Scan for the cell matching the given text and deliver its (X, Y) coordinate at center. 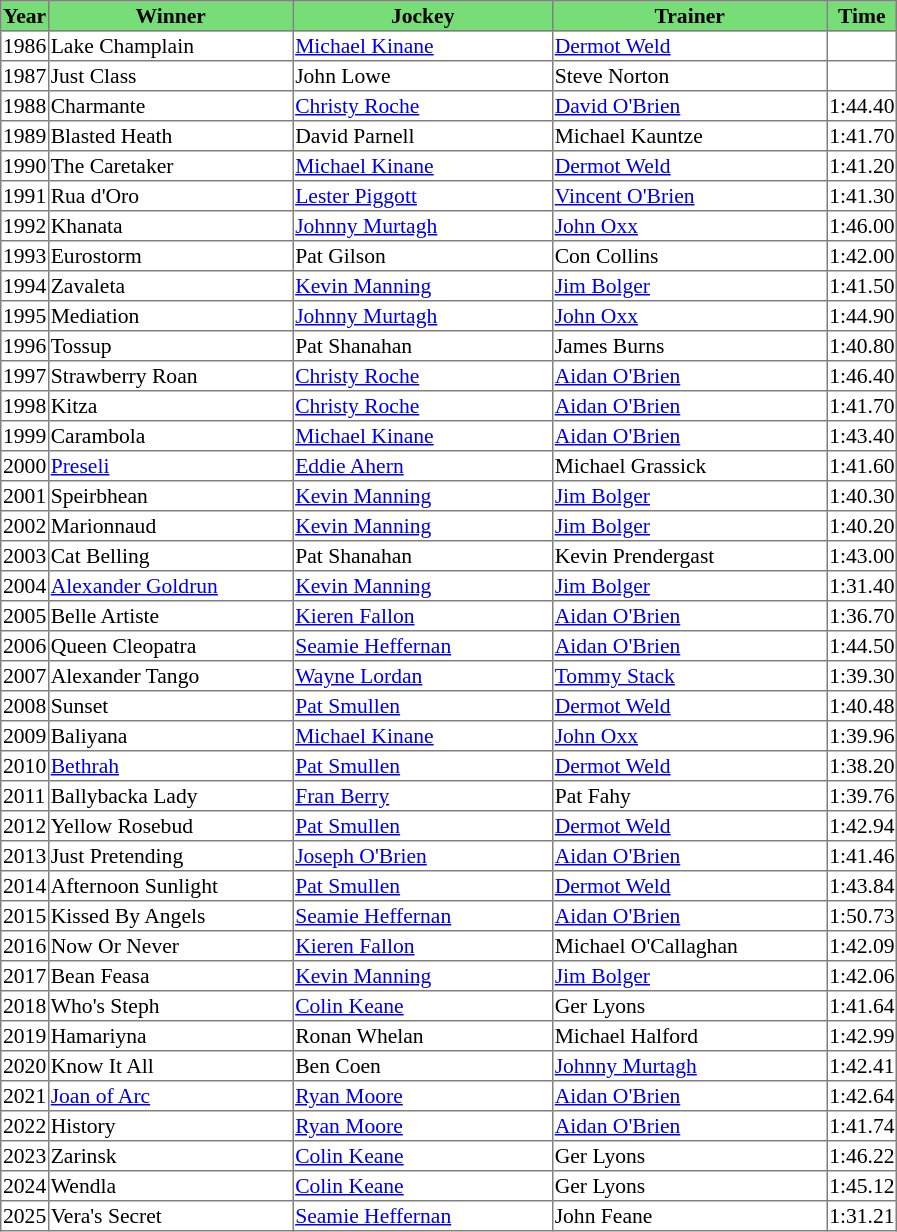
1:41.30 (862, 196)
1988 (25, 106)
1:39.96 (862, 736)
Vera's Secret (170, 1216)
2013 (25, 856)
Joan of Arc (170, 1096)
Con Collins (689, 256)
Hamariyna (170, 1036)
1999 (25, 436)
Kissed By Angels (170, 916)
1997 (25, 376)
1:46.22 (862, 1156)
1:46.00 (862, 226)
Winner (170, 16)
2010 (25, 766)
1990 (25, 166)
1:43.40 (862, 436)
Fran Berry (423, 796)
Eddie Ahern (423, 466)
2023 (25, 1156)
2007 (25, 676)
2004 (25, 586)
Mediation (170, 316)
Michael Kauntze (689, 136)
1:42.94 (862, 826)
Belle Artiste (170, 616)
James Burns (689, 346)
2017 (25, 976)
Afternoon Sunlight (170, 886)
Alexander Tango (170, 676)
Blasted Heath (170, 136)
David O'Brien (689, 106)
1:39.76 (862, 796)
Wayne Lordan (423, 676)
1993 (25, 256)
Baliyana (170, 736)
Just Class (170, 76)
Ballybacka Lady (170, 796)
1:42.64 (862, 1096)
Now Or Never (170, 946)
2019 (25, 1036)
1987 (25, 76)
1:44.90 (862, 316)
Khanata (170, 226)
2001 (25, 496)
1:43.00 (862, 556)
Kevin Prendergast (689, 556)
Wendla (170, 1186)
Michael O'Callaghan (689, 946)
1:42.09 (862, 946)
Tossup (170, 346)
Strawberry Roan (170, 376)
Kitza (170, 406)
Charmante (170, 106)
1:42.41 (862, 1066)
Steve Norton (689, 76)
Joseph O'Brien (423, 856)
Cat Belling (170, 556)
Rua d'Oro (170, 196)
Ronan Whelan (423, 1036)
1:40.20 (862, 526)
1:31.40 (862, 586)
1:40.48 (862, 706)
2018 (25, 1006)
1995 (25, 316)
Marionnaud (170, 526)
2016 (25, 946)
Bean Feasa (170, 976)
2025 (25, 1216)
2014 (25, 886)
Yellow Rosebud (170, 826)
Year (25, 16)
Preseli (170, 466)
2022 (25, 1126)
1:44.50 (862, 646)
Vincent O'Brien (689, 196)
1:50.73 (862, 916)
Bethrah (170, 766)
Alexander Goldrun (170, 586)
Ben Coen (423, 1066)
1:41.74 (862, 1126)
Just Pretending (170, 856)
1:41.50 (862, 286)
Tommy Stack (689, 676)
2020 (25, 1066)
Pat Fahy (689, 796)
1:44.40 (862, 106)
1992 (25, 226)
2021 (25, 1096)
Time (862, 16)
1:41.20 (862, 166)
2011 (25, 796)
1:45.12 (862, 1186)
1:38.20 (862, 766)
1:36.70 (862, 616)
2012 (25, 826)
Michael Grassick (689, 466)
1986 (25, 46)
1:42.99 (862, 1036)
Know It All (170, 1066)
1:40.30 (862, 496)
1994 (25, 286)
Who's Steph (170, 1006)
The Caretaker (170, 166)
John Feane (689, 1216)
2009 (25, 736)
2008 (25, 706)
2005 (25, 616)
Michael Halford (689, 1036)
Lester Piggott (423, 196)
1:46.40 (862, 376)
1:41.64 (862, 1006)
2024 (25, 1186)
1:41.46 (862, 856)
History (170, 1126)
Queen Cleopatra (170, 646)
1998 (25, 406)
2006 (25, 646)
1989 (25, 136)
2000 (25, 466)
Sunset (170, 706)
1:42.06 (862, 976)
1:43.84 (862, 886)
1:40.80 (862, 346)
Lake Champlain (170, 46)
2002 (25, 526)
2003 (25, 556)
1991 (25, 196)
Eurostorm (170, 256)
Carambola (170, 436)
1:39.30 (862, 676)
1:31.21 (862, 1216)
1996 (25, 346)
2015 (25, 916)
Trainer (689, 16)
Zavaleta (170, 286)
1:42.00 (862, 256)
Speirbhean (170, 496)
Pat Gilson (423, 256)
Zarinsk (170, 1156)
David Parnell (423, 136)
John Lowe (423, 76)
Jockey (423, 16)
1:41.60 (862, 466)
